For the text-containing cell, return its midpoint in (X, Y) coordinate format. 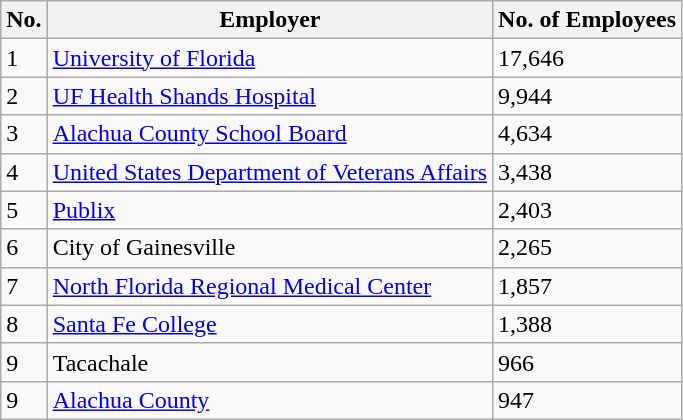
No. of Employees (588, 20)
2,265 (588, 248)
947 (588, 400)
UF Health Shands Hospital (270, 96)
Employer (270, 20)
2,403 (588, 210)
8 (24, 324)
966 (588, 362)
Publix (270, 210)
Alachua County (270, 400)
3,438 (588, 172)
Alachua County School Board (270, 134)
5 (24, 210)
6 (24, 248)
1,388 (588, 324)
4 (24, 172)
9,944 (588, 96)
3 (24, 134)
7 (24, 286)
Santa Fe College (270, 324)
City of Gainesville (270, 248)
United States Department of Veterans Affairs (270, 172)
North Florida Regional Medical Center (270, 286)
17,646 (588, 58)
University of Florida (270, 58)
4,634 (588, 134)
1 (24, 58)
Tacachale (270, 362)
No. (24, 20)
1,857 (588, 286)
2 (24, 96)
